Locate the cell with the specified text and output its (x, y) center coordinate. 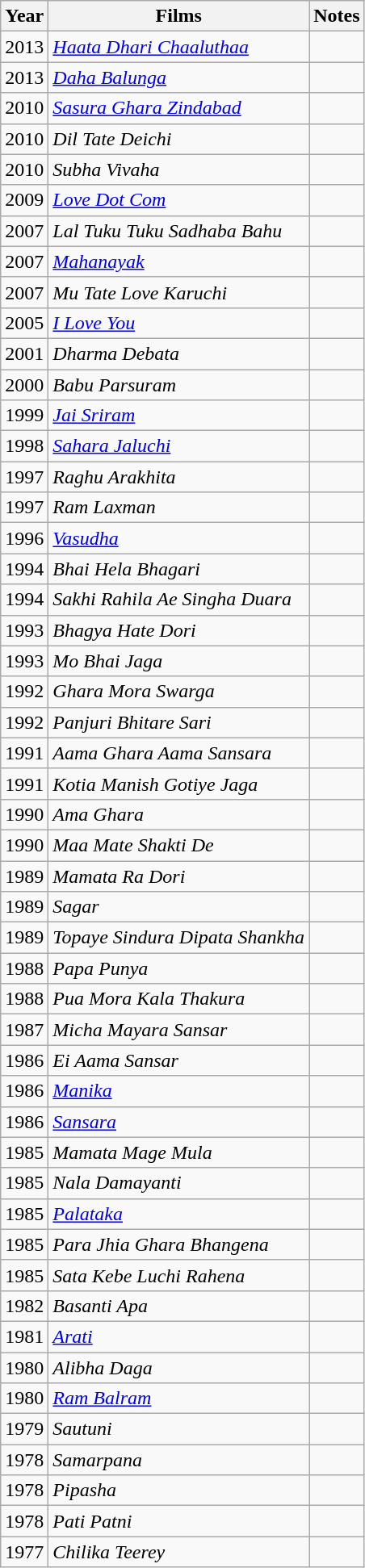
Palataka (179, 1214)
Pipasha (179, 1491)
Subha Vivaha (179, 169)
Sautuni (179, 1429)
1977 (24, 1552)
Chilika Teerey (179, 1552)
I Love You (179, 323)
Nala Damayanti (179, 1183)
Ei Aama Sansar (179, 1060)
Mahanayak (179, 261)
Haata Dhari Chaaluthaa (179, 47)
2001 (24, 353)
Ram Balram (179, 1399)
Samarpana (179, 1460)
Sansara (179, 1122)
Babu Parsuram (179, 385)
Ram Laxman (179, 508)
Para Jhia Ghara Bhangena (179, 1244)
Pati Patni (179, 1521)
1981 (24, 1336)
Pua Mora Kala Thakura (179, 999)
Alibha Daga (179, 1368)
2000 (24, 385)
Jai Sriram (179, 416)
Topaye Sindura Dipata Shankha (179, 938)
Mamata Mage Mula (179, 1152)
Films (179, 16)
2005 (24, 323)
Dharma Debata (179, 353)
Maa Mate Shakti De (179, 845)
2009 (24, 200)
Notes (337, 16)
1996 (24, 538)
Sahara Jaluchi (179, 446)
Arati (179, 1336)
Ghara Mora Swarga (179, 692)
1999 (24, 416)
Sagar (179, 907)
Year (24, 16)
Kotia Manish Gotiye Jaga (179, 784)
Ama Ghara (179, 814)
Panjuri Bhitare Sari (179, 722)
Sakhi Rahila Ae Singha Duara (179, 600)
Bhagya Hate Dori (179, 630)
Raghu Arakhita (179, 477)
Mamata Ra Dori (179, 876)
Bhai Hela Bhagari (179, 569)
Mo Bhai Jaga (179, 661)
1979 (24, 1429)
Sata Kebe Luchi Rahena (179, 1275)
Lal Tuku Tuku Sadhaba Bahu (179, 231)
1982 (24, 1306)
Aama Ghara Aama Sansara (179, 753)
Sasura Ghara Zindabad (179, 108)
Basanti Apa (179, 1306)
Vasudha (179, 538)
Micha Mayara Sansar (179, 1030)
Love Dot Com (179, 200)
1987 (24, 1030)
Mu Tate Love Karuchi (179, 292)
Papa Punya (179, 968)
Dil Tate Deichi (179, 139)
Manika (179, 1091)
1998 (24, 446)
Daha Balunga (179, 77)
